Capture the cell that displays the provided text and extract its [x, y] central coordinate. 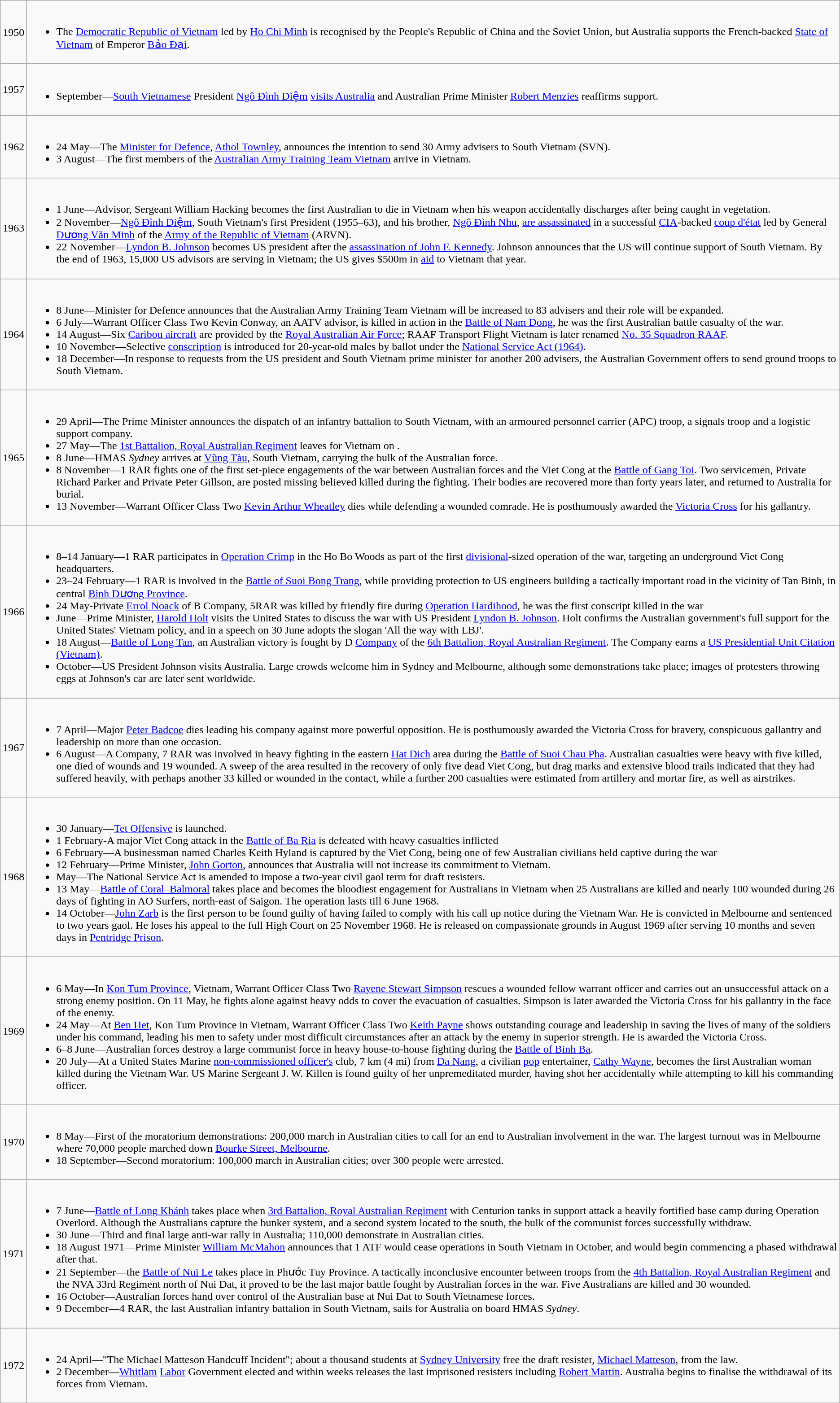
1969 [13, 1031]
1965 [13, 458]
1972 [13, 1366]
1962 [13, 147]
1963 [13, 228]
1957 [13, 90]
1967 [13, 747]
1964 [13, 334]
1966 [13, 612]
1971 [13, 1254]
1950 [13, 32]
1968 [13, 877]
1970 [13, 1142]
September—South Vietnamese President Ngô Đình Diệm visits Australia and Australian Prime Minister Robert Menzies reaffirms support. [433, 90]
